Extract the [X, Y] coordinate from the center of the cell holding the provided text.  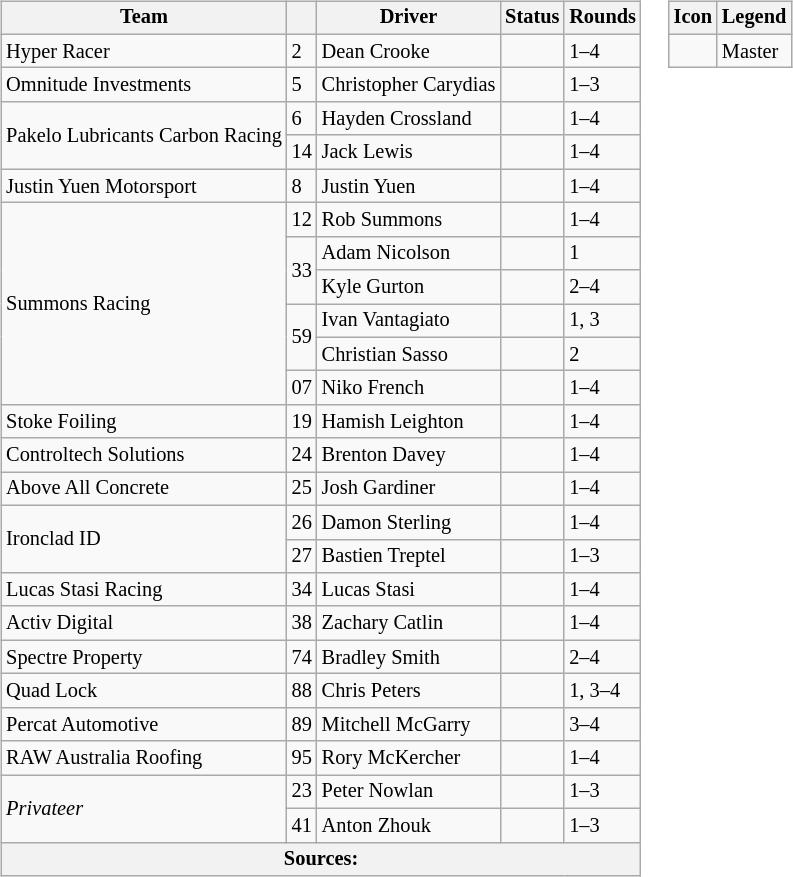
Brenton Davey [409, 455]
Christian Sasso [409, 354]
3–4 [602, 724]
74 [302, 657]
Jack Lewis [409, 152]
25 [302, 489]
Team [144, 18]
38 [302, 623]
95 [302, 758]
1 [602, 253]
27 [302, 556]
23 [302, 792]
1, 3–4 [602, 691]
Controltech Solutions [144, 455]
Justin Yuen [409, 186]
Peter Nowlan [409, 792]
Kyle Gurton [409, 287]
07 [302, 388]
19 [302, 422]
Ivan Vantagiato [409, 321]
Josh Gardiner [409, 489]
Anton Zhouk [409, 825]
88 [302, 691]
59 [302, 338]
89 [302, 724]
Dean Crooke [409, 51]
Sources: [321, 859]
Lucas Stasi [409, 590]
Percat Automotive [144, 724]
Above All Concrete [144, 489]
Icon [693, 18]
Lucas Stasi Racing [144, 590]
Quad Lock [144, 691]
Summons Racing [144, 304]
Privateer [144, 808]
Mitchell McGarry [409, 724]
Adam Nicolson [409, 253]
Damon Sterling [409, 522]
Master [754, 51]
33 [302, 270]
Bradley Smith [409, 657]
RAW Australia Roofing [144, 758]
34 [302, 590]
Chris Peters [409, 691]
14 [302, 152]
Hyper Racer [144, 51]
12 [302, 220]
Bastien Treptel [409, 556]
24 [302, 455]
Spectre Property [144, 657]
26 [302, 522]
41 [302, 825]
Niko French [409, 388]
Stoke Foiling [144, 422]
6 [302, 119]
Pakelo Lubricants Carbon Racing [144, 136]
Ironclad ID [144, 538]
Activ Digital [144, 623]
Zachary Catlin [409, 623]
Omnitude Investments [144, 85]
Rob Summons [409, 220]
Rounds [602, 18]
Driver [409, 18]
Justin Yuen Motorsport [144, 186]
Rory McKercher [409, 758]
5 [302, 85]
Christopher Carydias [409, 85]
8 [302, 186]
Legend [754, 18]
Hayden Crossland [409, 119]
1, 3 [602, 321]
Status [532, 18]
Hamish Leighton [409, 422]
